From the cell containing the given text, extract its center point as (x, y) coordinate. 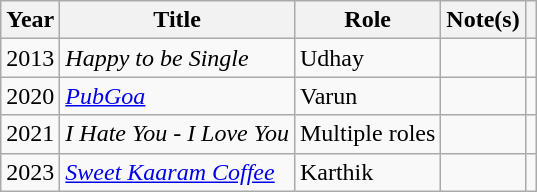
Happy to be Single (178, 58)
Role (367, 20)
Udhay (367, 58)
Note(s) (483, 20)
2020 (30, 96)
Multiple roles (367, 134)
Varun (367, 96)
2023 (30, 172)
I Hate You - I Love You (178, 134)
Sweet Kaaram Coffee (178, 172)
2013 (30, 58)
Karthik (367, 172)
PubGoa (178, 96)
Title (178, 20)
2021 (30, 134)
Year (30, 20)
